Pinpoint the cell where the given text exists, returning its (x, y) midpoint coordinate. 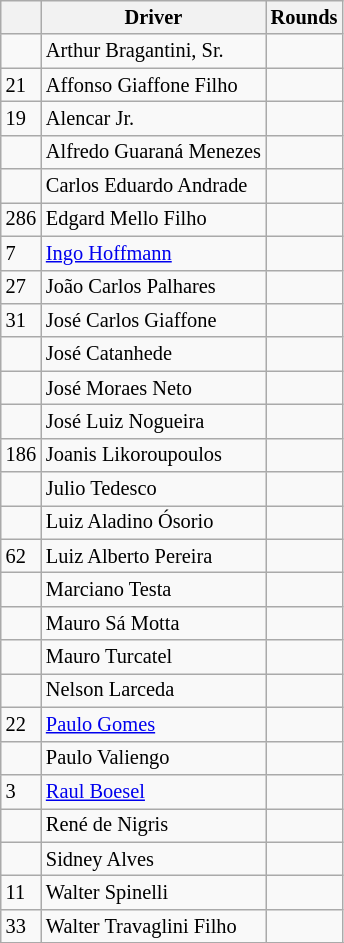
Marciano Testa (154, 589)
Arthur Bragantini, Sr. (154, 51)
Ingo Hoffmann (154, 253)
José Moraes Neto (154, 388)
22 (21, 724)
Mauro Sá Motta (154, 623)
7 (21, 253)
Mauro Turcatel (154, 657)
11 (21, 892)
27 (21, 287)
Nelson Larceda (154, 690)
3 (21, 791)
Rounds (304, 17)
José Luiz Nogueira (154, 421)
Edgard Mello Filho (154, 219)
Luiz Alberto Pereira (154, 556)
Alencar Jr. (154, 118)
José Catanhede (154, 354)
31 (21, 320)
186 (21, 455)
33 (21, 926)
Joanis Likoroupoulos (154, 455)
Sidney Alves (154, 859)
Walter Spinelli (154, 892)
286 (21, 219)
Julio Tedesco (154, 489)
José Carlos Giaffone (154, 320)
Luiz Aladino Ósorio (154, 522)
Raul Boesel (154, 791)
21 (21, 85)
Driver (154, 17)
Carlos Eduardo Andrade (154, 186)
René de Nigris (154, 825)
Affonso Giaffone Filho (154, 85)
Paulo Gomes (154, 724)
Alfredo Guaraná Menezes (154, 152)
Paulo Valiengo (154, 758)
19 (21, 118)
Walter Travaglini Filho (154, 926)
João Carlos Palhares (154, 287)
62 (21, 556)
